From the cell containing the given text, extract its center point as (x, y) coordinate. 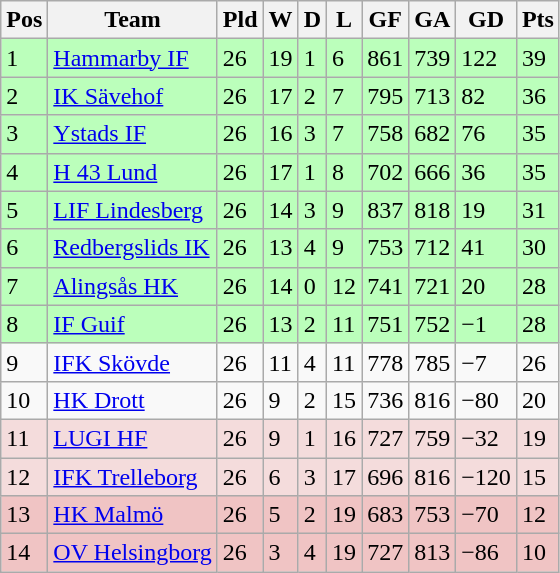
−32 (486, 438)
Pos (24, 20)
Pld (240, 20)
IK Sävehof (133, 96)
GA (432, 20)
HK Malmö (133, 515)
GD (486, 20)
IF Guif (133, 324)
818 (432, 210)
702 (386, 172)
GF (386, 20)
31 (538, 210)
682 (432, 134)
39 (538, 58)
Team (133, 20)
LUGI HF (133, 438)
OV Helsingborg (133, 553)
741 (386, 286)
666 (432, 172)
751 (386, 324)
−80 (486, 400)
759 (432, 438)
Redbergslids IK (133, 248)
837 (386, 210)
712 (432, 248)
721 (432, 286)
82 (486, 96)
0 (312, 286)
122 (486, 58)
−70 (486, 515)
739 (432, 58)
778 (386, 362)
IFK Trelleborg (133, 477)
D (312, 20)
H 43 Lund (133, 172)
696 (386, 477)
Hammarby IF (133, 58)
−86 (486, 553)
41 (486, 248)
IFK Skövde (133, 362)
758 (386, 134)
795 (386, 96)
Alingsås HK (133, 286)
Ystads IF (133, 134)
76 (486, 134)
30 (538, 248)
785 (432, 362)
752 (432, 324)
Pts (538, 20)
813 (432, 553)
−120 (486, 477)
−7 (486, 362)
W (280, 20)
L (344, 20)
−1 (486, 324)
861 (386, 58)
683 (386, 515)
LIF Lindesberg (133, 210)
HK Drott (133, 400)
736 (386, 400)
713 (432, 96)
